Extract the [x, y] coordinate from the center of the cell holding the provided text.  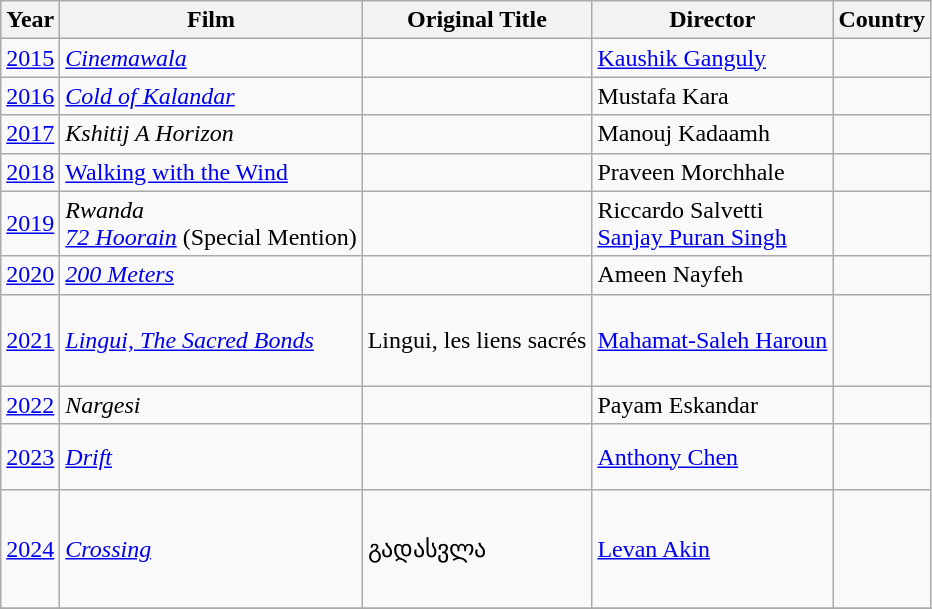
Payam Eskandar [712, 405]
Lingui, The Sacred Bonds [211, 340]
Mustafa Kara [712, 96]
Riccardo SalvettiSanjay Puran Singh [712, 224]
200 Meters [211, 275]
Film [211, 20]
Walking with the Wind [211, 172]
2017 [30, 134]
Ameen Nayfeh [712, 275]
Cold of Kalandar [211, 96]
Country [882, 20]
2015 [30, 58]
2016 [30, 96]
Director [712, 20]
Drift [211, 456]
Nargesi [211, 405]
Mahamat-Saleh Haroun [712, 340]
Crossing [211, 548]
2020 [30, 275]
Year [30, 20]
Anthony Chen [712, 456]
2023 [30, 456]
Rwanda72 Hoorain (Special Mention) [211, 224]
Manouj Kadaamh [712, 134]
2019 [30, 224]
Praveen Morchhale [712, 172]
2024 [30, 548]
Levan Akin [712, 548]
2022 [30, 405]
Kshitij A Horizon [211, 134]
Kaushik Ganguly [712, 58]
გადასვლა [477, 548]
2021 [30, 340]
2018 [30, 172]
Lingui, les liens sacrés [477, 340]
Cinemawala [211, 58]
Original Title [477, 20]
